Locate the cell with the specified text and output its (x, y) center coordinate. 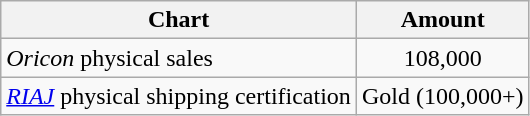
Gold (100,000+) (442, 96)
Chart (179, 20)
108,000 (442, 58)
RIAJ physical shipping certification (179, 96)
Amount (442, 20)
Oricon physical sales (179, 58)
